Return [X, Y] of the center of cell containing provided text 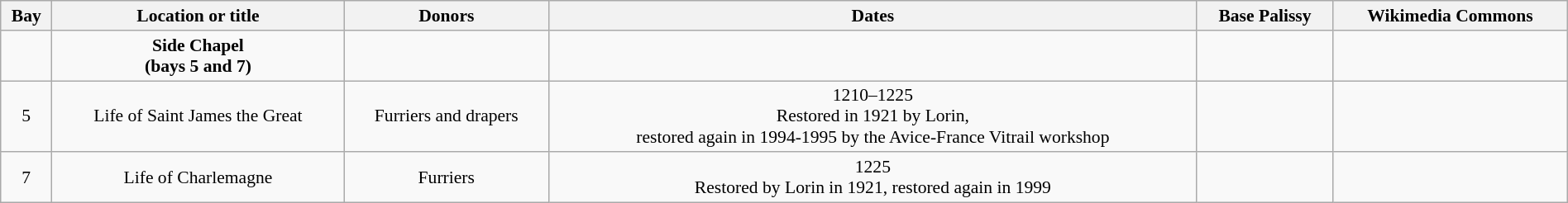
1225Restored by Lorin in 1921, restored again in 1999 [873, 178]
Donors [447, 16]
Base Palissy [1265, 16]
Dates [873, 16]
Bay [26, 16]
Life of Charlemagne [198, 178]
5 [26, 117]
Life of Saint James the Great [198, 117]
Side Chapel(bays 5 and 7) [198, 56]
Furriers [447, 178]
7 [26, 178]
Furriers and drapers [447, 117]
Location or title [198, 16]
1210–1225Restored in 1921 by Lorin,restored again in 1994-1995 by the Avice-France Vitrail workshop [873, 117]
Wikimedia Commons [1451, 16]
